For the text-containing cell, return its midpoint in [X, Y] coordinate format. 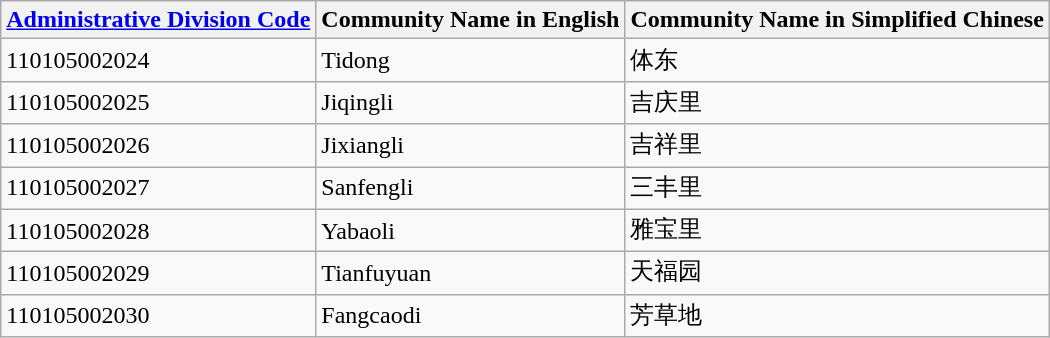
三丰里 [837, 188]
芳草地 [837, 316]
Administrative Division Code [158, 20]
Community Name in English [470, 20]
雅宝里 [837, 230]
110105002024 [158, 60]
Tianfuyuan [470, 274]
110105002030 [158, 316]
110105002027 [158, 188]
Tidong [470, 60]
吉庆里 [837, 102]
110105002026 [158, 146]
Jixiangli [470, 146]
Jiqingli [470, 102]
Yabaoli [470, 230]
110105002028 [158, 230]
吉祥里 [837, 146]
Sanfengli [470, 188]
天福园 [837, 274]
110105002025 [158, 102]
Fangcaodi [470, 316]
110105002029 [158, 274]
Community Name in Simplified Chinese [837, 20]
体东 [837, 60]
